For the text-containing cell, return its midpoint in [x, y] coordinate format. 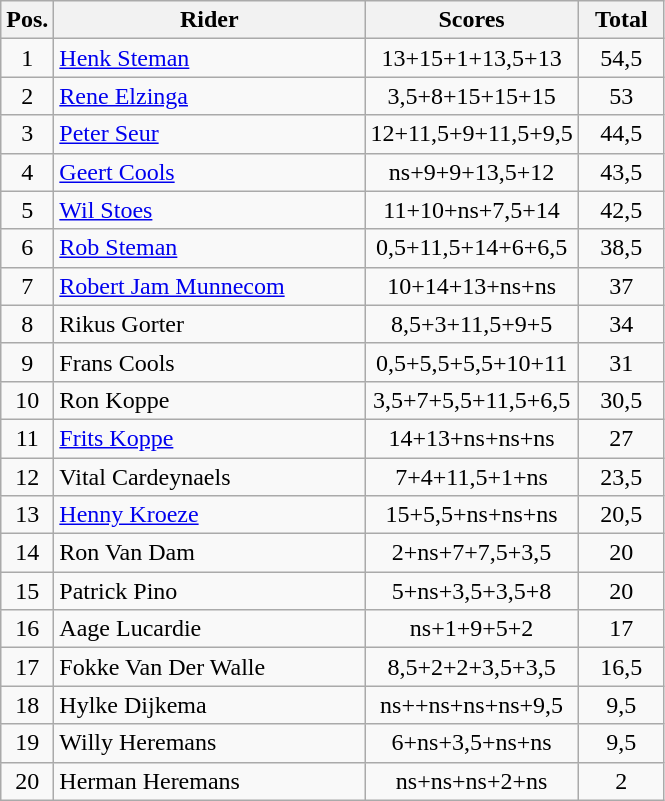
43,5 [621, 172]
3,5+7+5,5+11,5+6,5 [472, 400]
Peter Seur [210, 134]
12+11,5+9+11,5+9,5 [472, 134]
19 [28, 743]
Ron Van Dam [210, 553]
2+ns+7+7,5+3,5 [472, 553]
8,5+3+11,5+9+5 [472, 324]
9 [28, 362]
53 [621, 96]
10+14+13+ns+ns [472, 286]
ns++ns+ns+ns+9,5 [472, 705]
Vital Cardeynaels [210, 477]
8 [28, 324]
Frits Koppe [210, 438]
31 [621, 362]
Rob Steman [210, 248]
Rikus Gorter [210, 324]
ns+ns+ns+2+ns [472, 781]
Rider [210, 20]
Frans Cools [210, 362]
23,5 [621, 477]
Wil Stoes [210, 210]
Geert Cools [210, 172]
20,5 [621, 515]
Rene Elzinga [210, 96]
13+15+1+13,5+13 [472, 58]
Herman Heremans [210, 781]
6+ns+3,5+ns+ns [472, 743]
38,5 [621, 248]
0,5+11,5+14+6+6,5 [472, 248]
Aage Lucardie [210, 629]
1 [28, 58]
15 [28, 591]
27 [621, 438]
Willy Heremans [210, 743]
7+4+11,5+1+ns [472, 477]
10 [28, 400]
Ron Koppe [210, 400]
15+5,5+ns+ns+ns [472, 515]
6 [28, 248]
18 [28, 705]
42,5 [621, 210]
13 [28, 515]
3 [28, 134]
3,5+8+15+15+15 [472, 96]
14+13+ns+ns+ns [472, 438]
12 [28, 477]
8,5+2+2+3,5+3,5 [472, 667]
14 [28, 553]
11+10+ns+7,5+14 [472, 210]
54,5 [621, 58]
Total [621, 20]
16,5 [621, 667]
34 [621, 324]
Patrick Pino [210, 591]
37 [621, 286]
Fokke Van Der Walle [210, 667]
0,5+5,5+5,5+10+11 [472, 362]
5+ns+3,5+3,5+8 [472, 591]
4 [28, 172]
ns+1+9+5+2 [472, 629]
Robert Jam Munnecom [210, 286]
Scores [472, 20]
Pos. [28, 20]
7 [28, 286]
Hylke Dijkema [210, 705]
11 [28, 438]
ns+9+9+13,5+12 [472, 172]
16 [28, 629]
Henny Kroeze [210, 515]
44,5 [621, 134]
30,5 [621, 400]
5 [28, 210]
Henk Steman [210, 58]
